Scan for the cell matching the given text and deliver its [x, y] coordinate at center. 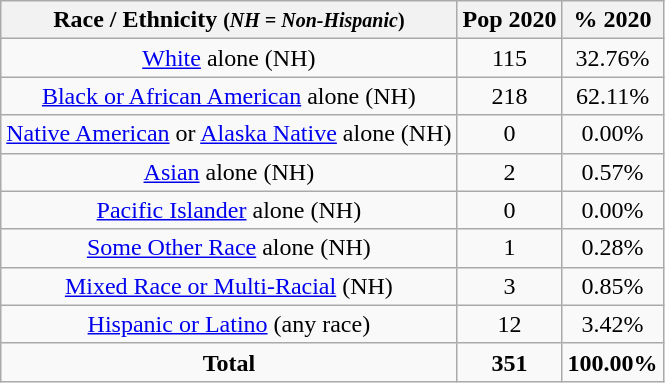
218 [510, 96]
White alone (NH) [229, 58]
Mixed Race or Multi-Racial (NH) [229, 286]
32.76% [612, 58]
Asian alone (NH) [229, 172]
Some Other Race alone (NH) [229, 248]
100.00% [612, 362]
Pop 2020 [510, 20]
1 [510, 248]
2 [510, 172]
12 [510, 324]
Black or African American alone (NH) [229, 96]
351 [510, 362]
0.28% [612, 248]
62.11% [612, 96]
0.85% [612, 286]
Pacific Islander alone (NH) [229, 210]
3 [510, 286]
0.57% [612, 172]
Race / Ethnicity (NH = Non-Hispanic) [229, 20]
Hispanic or Latino (any race) [229, 324]
115 [510, 58]
Native American or Alaska Native alone (NH) [229, 134]
Total [229, 362]
% 2020 [612, 20]
3.42% [612, 324]
